Return (X, Y) of the center of cell containing provided text 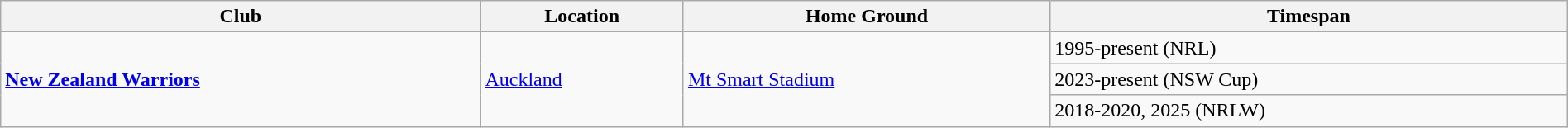
Auckland (582, 79)
Club (241, 17)
Mt Smart Stadium (867, 79)
Location (582, 17)
Home Ground (867, 17)
1995-present (NRL) (1309, 48)
2018-2020, 2025 (NRLW) (1309, 111)
Timespan (1309, 17)
2023-present (NSW Cup) (1309, 79)
New Zealand Warriors (241, 79)
